Return the [X, Y] coordinate for the center point of the cell that contains the specified text.  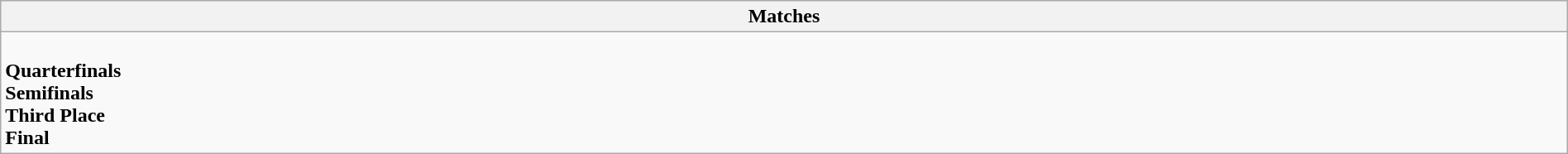
Matches [784, 17]
Quarterfinals Semifinals Third Place Final [784, 93]
